Pinpoint the cell where the given text exists, returning its [x, y] midpoint coordinate. 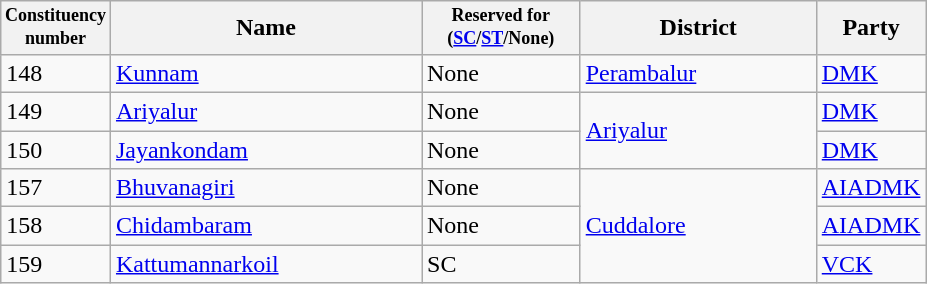
District [698, 28]
148 [56, 73]
Kattumannarkoil [266, 264]
149 [56, 111]
Name [266, 28]
Perambalur [698, 73]
Reserved for (SC/ST/None) [502, 28]
159 [56, 264]
Chidambaram [266, 226]
Cuddalore [698, 226]
SC [502, 264]
150 [56, 150]
157 [56, 188]
Jayankondam [266, 150]
Party [871, 28]
Constituency number [56, 28]
Kunnam [266, 73]
VCK [871, 264]
Bhuvanagiri [266, 188]
158 [56, 226]
